Return [X, Y] of the center of cell containing provided text 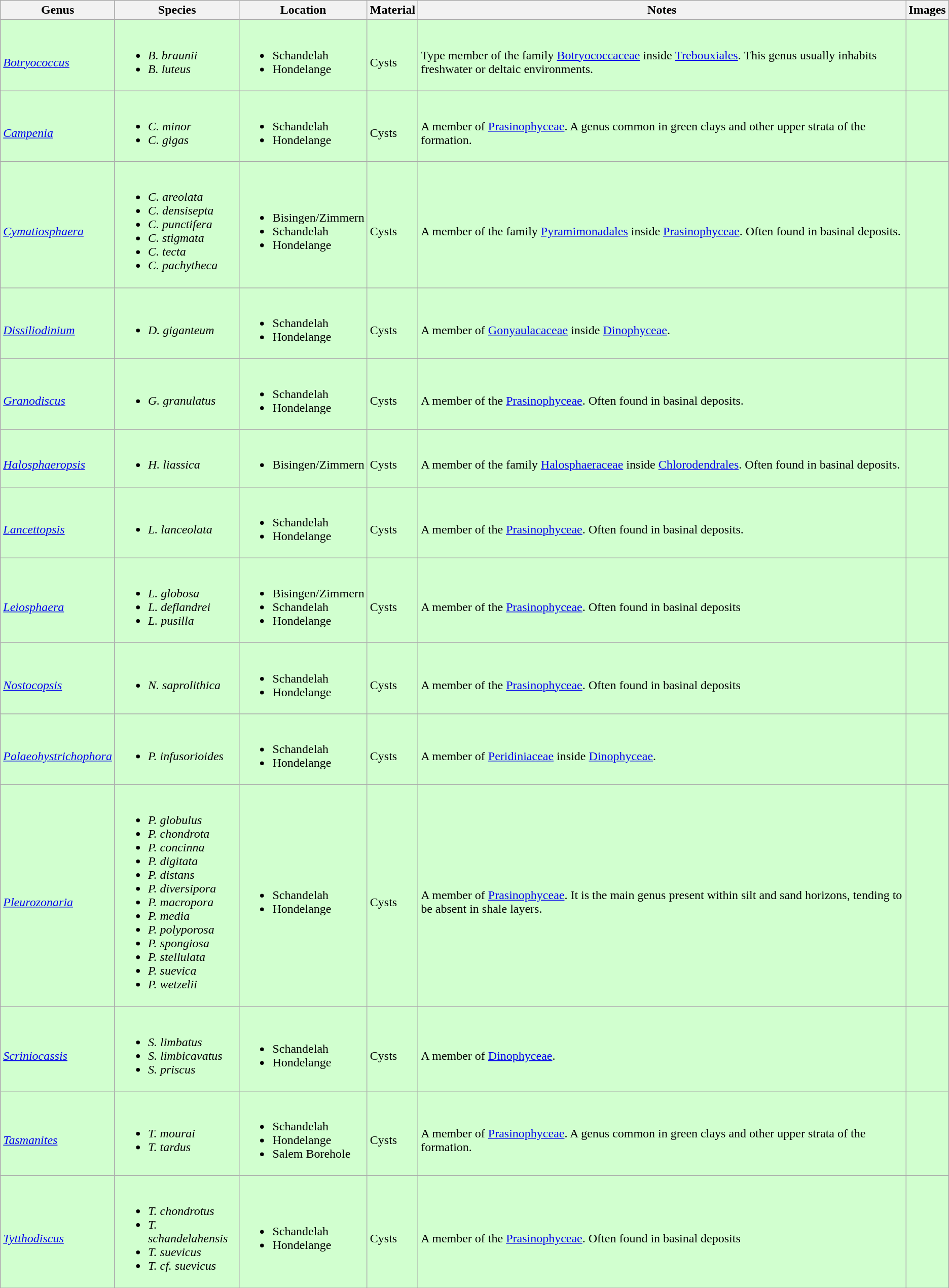
A member of the family Halosphaeraceae inside Chlorodendrales. Often found in basinal deposits. [662, 458]
A member of Gonyaulacaceae inside Dinophyceae. [662, 323]
Palaeohystrichophora [58, 749]
H. liassica [176, 458]
Granodiscus [58, 394]
Species [176, 10]
T. mouraiT. tardus [176, 1134]
A member of Dinophyceae. [662, 1049]
Dissiliodinium [58, 323]
Lancettopsis [58, 522]
Notes [662, 10]
Scriniocassis [58, 1049]
Cymatiosphaera [58, 225]
S. limbatusS. limbicavatusS. priscus [176, 1049]
A member of Prasinophyceae. It is the main genus present within silt and sand horizons, tending to be absent in shale layers. [662, 896]
T. chondrotusT. schandelahensisT. suevicusT. cf. suevicus [176, 1232]
Material [392, 10]
C. minorC. gigas [176, 126]
P. globulusP. chondrotaP. concinnaP. digitataP. distansP. diversiporaP. macroporaP. mediaP. polyporosaP. spongiosaP. stellulataP. suevicaP. wetzelii [176, 896]
Images [927, 10]
Tytthodiscus [58, 1232]
Leiosphaera [58, 600]
Campenia [58, 126]
Pleurozonaria [58, 896]
L. globosaL. deflandreiL. pusilla [176, 600]
B. brauniiB. luteus [176, 55]
Botryococcus [58, 55]
L. lanceolata [176, 522]
A member of Peridiniaceae inside Dinophyceae. [662, 749]
N. saprolithica [176, 678]
G. granulatus [176, 394]
Genus [58, 10]
Halosphaeropsis [58, 458]
Tasmanites [58, 1134]
D. giganteum [176, 323]
Location [303, 10]
SchandelahHondelangeSalem Borehole [303, 1134]
C. areolataC. densiseptaC. punctiferaC. stigmataC. tectaC. pachytheca [176, 225]
Nostocopsis [58, 678]
Bisingen/Zimmern [303, 458]
P. infusorioides [176, 749]
A member of the family Pyramimonadales inside Prasinophyceae. Often found in basinal deposits. [662, 225]
Type member of the family Botryococcaceae inside Trebouxiales. This genus usually inhabits freshwater or deltaic environments. [662, 55]
